Capture the cell that displays the provided text and extract its [X, Y] central coordinate. 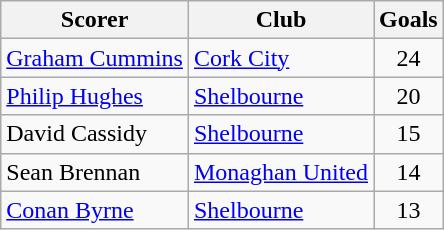
David Cassidy [95, 134]
14 [409, 172]
20 [409, 96]
Philip Hughes [95, 96]
15 [409, 134]
Sean Brennan [95, 172]
13 [409, 210]
Graham Cummins [95, 58]
Conan Byrne [95, 210]
Club [280, 20]
Goals [409, 20]
Scorer [95, 20]
Cork City [280, 58]
Monaghan United [280, 172]
24 [409, 58]
